Find where the given text appears and provide that cell's center as [x, y] coordinate. 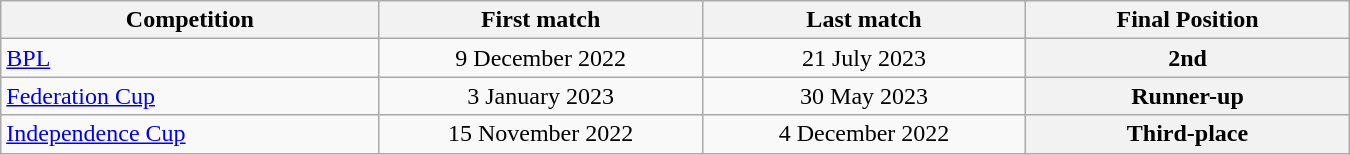
Last match [864, 20]
4 December 2022 [864, 134]
Competition [190, 20]
3 January 2023 [540, 96]
First match [540, 20]
15 November 2022 [540, 134]
30 May 2023 [864, 96]
BPL [190, 58]
Third-place [1188, 134]
21 July 2023 [864, 58]
Federation Cup [190, 96]
Independence Cup [190, 134]
Runner-up [1188, 96]
9 December 2022 [540, 58]
Final Position [1188, 20]
2nd [1188, 58]
